For the text-containing cell, return its midpoint in (x, y) coordinate format. 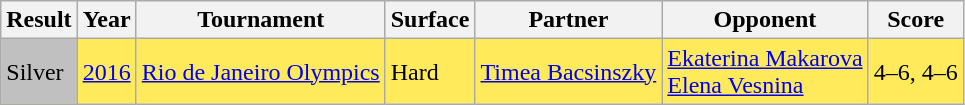
Score (916, 20)
Hard (430, 72)
Rio de Janeiro Olympics (260, 72)
Result (39, 20)
Surface (430, 20)
Timea Bacsinszky (568, 72)
Partner (568, 20)
4–6, 4–6 (916, 72)
Ekaterina Makarova Elena Vesnina (765, 72)
2016 (106, 72)
Year (106, 20)
Tournament (260, 20)
Silver (39, 72)
Opponent (765, 20)
